Return the (x, y) coordinate for the center point of the cell that contains the specified text.  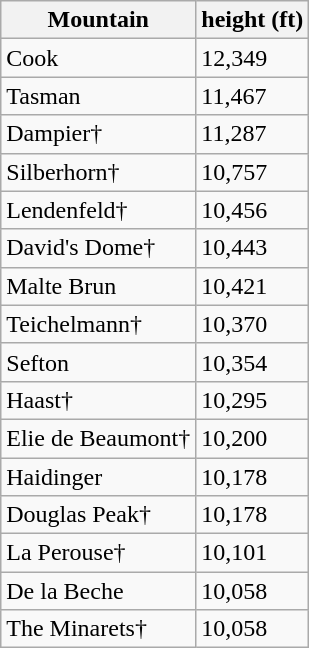
10,421 (252, 286)
10,101 (252, 553)
Malte Brun (98, 286)
Lendenfeld† (98, 210)
10,295 (252, 400)
Sefton (98, 362)
Mountain (98, 20)
Elie de Beaumont† (98, 438)
10,443 (252, 248)
The Minarets† (98, 629)
10,200 (252, 438)
Silberhorn† (98, 172)
12,349 (252, 58)
10,757 (252, 172)
De la Beche (98, 591)
Cook (98, 58)
Dampier† (98, 134)
height (ft) (252, 20)
10,456 (252, 210)
Haidinger (98, 477)
Haast† (98, 400)
11,467 (252, 96)
10,354 (252, 362)
Teichelmann† (98, 324)
Tasman (98, 96)
Douglas Peak† (98, 515)
David's Dome† (98, 248)
10,370 (252, 324)
La Perouse† (98, 553)
11,287 (252, 134)
